For the text-containing cell, return its midpoint in [x, y] coordinate format. 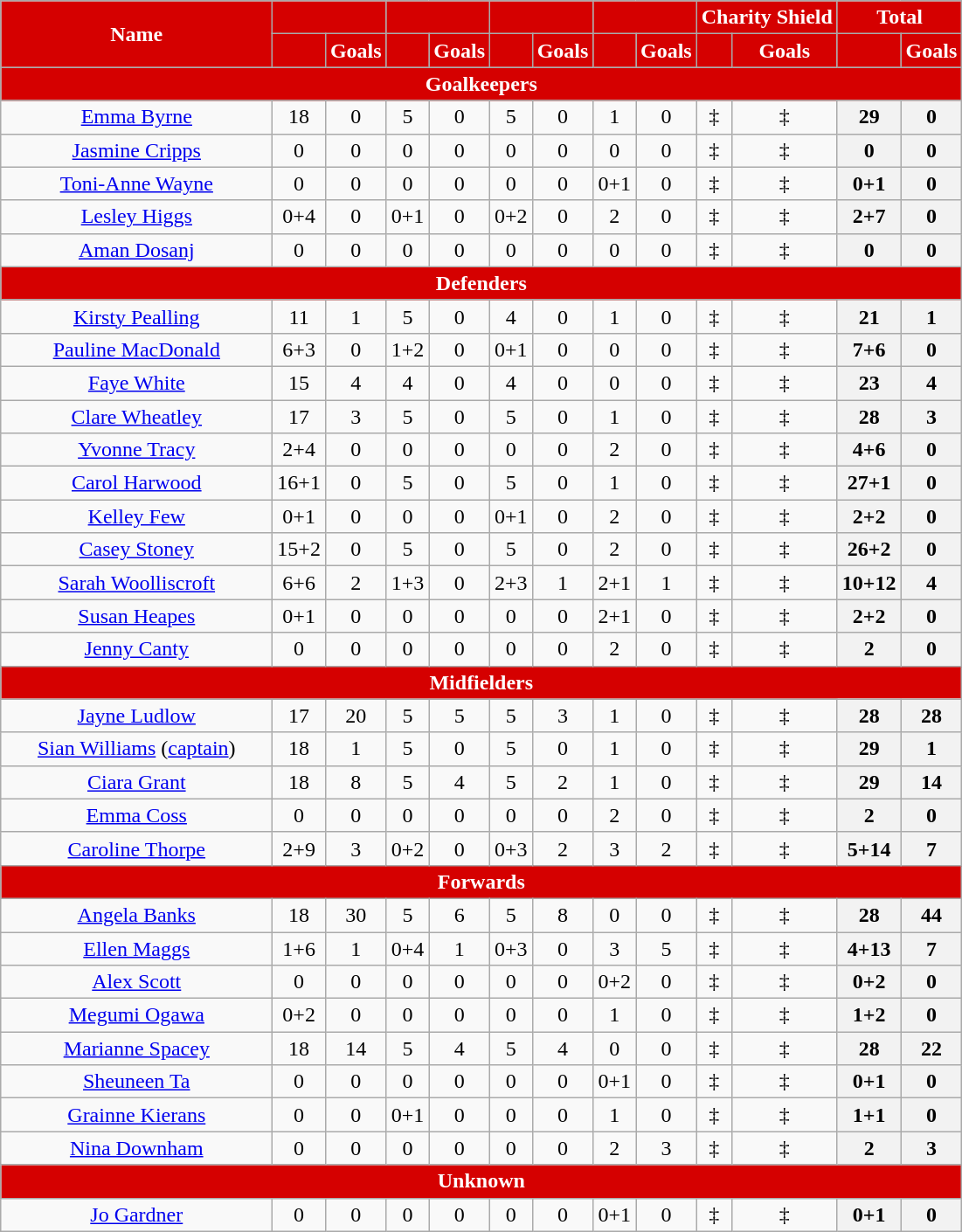
Unknown [481, 1181]
Megumi Ogawa [136, 1015]
Sarah Woolliscroft [136, 583]
Ciara Grant [136, 782]
Toni-Anne Wayne [136, 183]
Casey Stoney [136, 550]
44 [931, 915]
5+14 [869, 848]
Total [899, 17]
22 [931, 1049]
Marianne Spacey [136, 1049]
4+6 [869, 450]
Angela Banks [136, 915]
Jenny Canty [136, 649]
1+3 [407, 583]
Midfielders [481, 682]
Kelley Few [136, 516]
Charity Shield [767, 17]
1+6 [299, 948]
Sian Williams (captain) [136, 749]
2+3 [512, 583]
Jasmine Cripps [136, 150]
Jo Gardner [136, 1215]
4+13 [869, 948]
Clare Wheatley [136, 417]
6+6 [299, 583]
Emma Byrne [136, 117]
Alex Scott [136, 982]
Susan Heapes [136, 616]
Forwards [481, 882]
30 [356, 915]
Name [136, 34]
Pauline MacDonald [136, 350]
Caroline Thorpe [136, 848]
Kirsty Pealling [136, 316]
Goalkeepers [481, 84]
Aman Dosanj [136, 250]
21 [869, 316]
2+7 [869, 217]
Yvonne Tracy [136, 450]
1+1 [869, 1115]
23 [869, 383]
6+3 [299, 350]
15 [299, 383]
2+4 [299, 450]
Defenders [481, 283]
Jayne Ludlow [136, 716]
6 [460, 915]
Nina Downham [136, 1148]
Faye White [136, 383]
Carol Harwood [136, 483]
11 [299, 316]
Lesley Higgs [136, 217]
27+1 [869, 483]
20 [356, 716]
16+1 [299, 483]
15+2 [299, 550]
Emma Coss [136, 815]
Ellen Maggs [136, 948]
2+9 [299, 848]
Grainne Kierans [136, 1115]
Sheuneen Ta [136, 1082]
26+2 [869, 550]
10+12 [869, 583]
7+6 [869, 350]
